Pinpoint the cell where the given text exists, returning its [X, Y] midpoint coordinate. 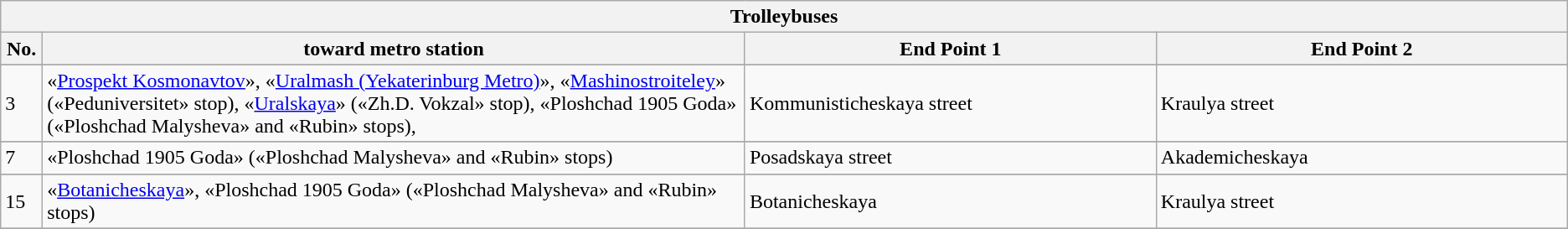
3 [22, 103]
End Point 2 [1362, 49]
toward metro station [394, 49]
«Ploshchad 1905 Goda» («Ploshchad Malysheva» and «Rubin» stops) [394, 158]
Botanicheskaya [950, 201]
Akademicheskaya [1362, 158]
End Point 1 [950, 49]
«Botanicheskaya», «Ploshchad 1905 Goda» («Ploshchad Malysheva» and «Rubin» stops) [394, 201]
No. [22, 49]
7 [22, 158]
Posadskaya street [950, 158]
15 [22, 201]
Kommunisticheskaya street [950, 103]
Trolleybuses [784, 17]
